Extract the (x, y) coordinate from the center of the cell holding the provided text.  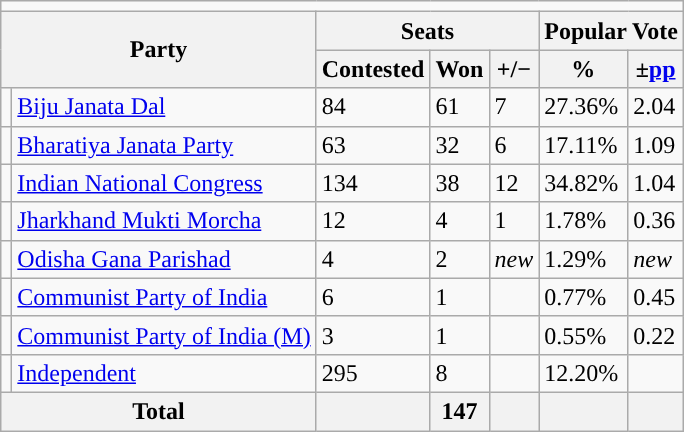
Party (158, 50)
Popular Vote (612, 31)
134 (373, 183)
7 (514, 107)
Total (158, 411)
1.29% (584, 259)
0.45 (656, 297)
1.78% (584, 221)
0.22 (656, 335)
2.04 (656, 107)
Communist Party of India (M) (164, 335)
Biju Janata Dal (164, 107)
2 (460, 259)
3 (373, 335)
295 (373, 373)
% (584, 69)
84 (373, 107)
38 (460, 183)
1.04 (656, 183)
0.55% (584, 335)
Bharatiya Janata Party (164, 145)
32 (460, 145)
61 (460, 107)
34.82% (584, 183)
0.36 (656, 221)
12.20% (584, 373)
63 (373, 145)
Communist Party of India (164, 297)
Seats (428, 31)
±pp (656, 69)
Indian National Congress (164, 183)
Odisha Gana Parishad (164, 259)
0.77% (584, 297)
Won (460, 69)
8 (460, 373)
Independent (164, 373)
27.36% (584, 107)
Contested (373, 69)
147 (460, 411)
1.09 (656, 145)
Jharkhand Mukti Morcha (164, 221)
17.11% (584, 145)
+/− (514, 69)
